Identify which cell holds the provided text, then report its [X, Y] central coordinate. 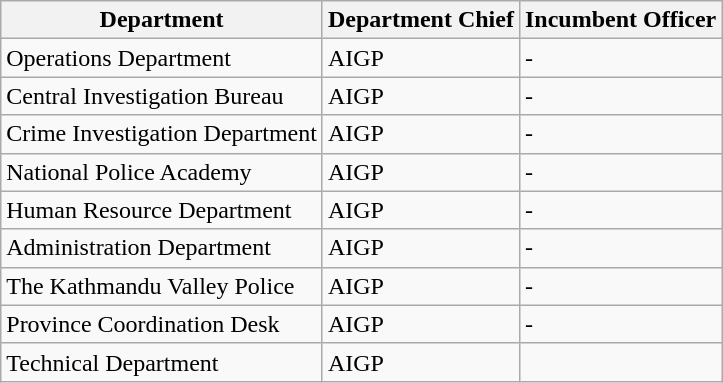
Department Chief [420, 20]
Incumbent Officer [620, 20]
Administration Department [162, 248]
Department [162, 20]
National Police Academy [162, 172]
Technical Department [162, 362]
Central Investigation Bureau [162, 96]
Province Coordination Desk [162, 324]
Operations Department [162, 58]
Crime Investigation Department [162, 134]
Human Resource Department [162, 210]
The Kathmandu Valley Police [162, 286]
